Scan for the cell matching the given text and deliver its (x, y) coordinate at center. 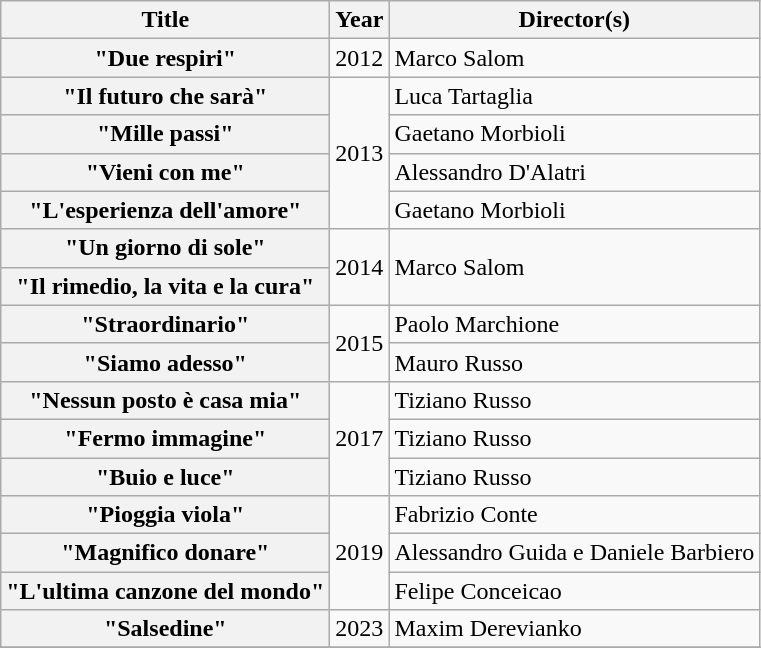
Year (360, 20)
Mauro Russo (574, 362)
2015 (360, 343)
"Fermo immagine" (166, 438)
Luca Tartaglia (574, 96)
Felipe Conceicao (574, 591)
2023 (360, 629)
"Salsedine" (166, 629)
2014 (360, 267)
2013 (360, 153)
"Buio e luce" (166, 477)
Alessandro Guida e Daniele Barbiero (574, 553)
Director(s) (574, 20)
2017 (360, 438)
"Vieni con me" (166, 172)
"Nessun posto è casa mia" (166, 400)
"Il futuro che sarà" (166, 96)
"L'ultima canzone del mondo" (166, 591)
2012 (360, 58)
"Due respiri" (166, 58)
"L'esperienza dell'amore" (166, 210)
Fabrizio Conte (574, 515)
"Siamo adesso" (166, 362)
"Mille passi" (166, 134)
Title (166, 20)
"Straordinario" (166, 324)
Paolo Marchione (574, 324)
Maxim Derevianko (574, 629)
2019 (360, 553)
"Magnifico donare" (166, 553)
Alessandro D'Alatri (574, 172)
"Un giorno di sole" (166, 248)
"Il rimedio, la vita e la cura" (166, 286)
"Pioggia viola" (166, 515)
